Return the (x, y) coordinate for the center point of the cell that contains the specified text.  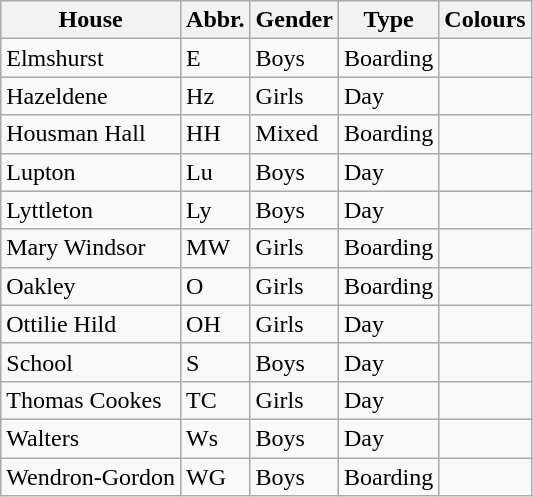
Hazeldene (91, 96)
Housman Hall (91, 134)
Gender (294, 20)
Ly (216, 210)
E (216, 58)
Lyttleton (91, 210)
O (216, 286)
Oakley (91, 286)
Type (388, 20)
Elmshurst (91, 58)
Lu (216, 172)
WG (216, 477)
Ws (216, 438)
Abbr. (216, 20)
MW (216, 248)
School (91, 362)
Thomas Cookes (91, 400)
Wendron-Gordon (91, 477)
OH (216, 324)
S (216, 362)
Hz (216, 96)
HH (216, 134)
Colours (485, 20)
Mary Windsor (91, 248)
Walters (91, 438)
TC (216, 400)
Mixed (294, 134)
Ottilie Hild (91, 324)
House (91, 20)
Lupton (91, 172)
